Capture the cell that displays the provided text and extract its [X, Y] central coordinate. 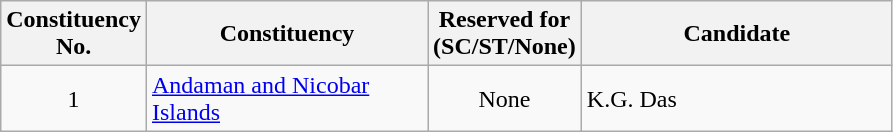
K.G. Das [736, 98]
Reserved for (SC/ST/None) [505, 34]
Constituency [286, 34]
Constituency No. [74, 34]
Candidate [736, 34]
None [505, 98]
1 [74, 98]
Andaman and Nicobar Islands [286, 98]
